Scan for the cell matching the given text and deliver its [x, y] coordinate at center. 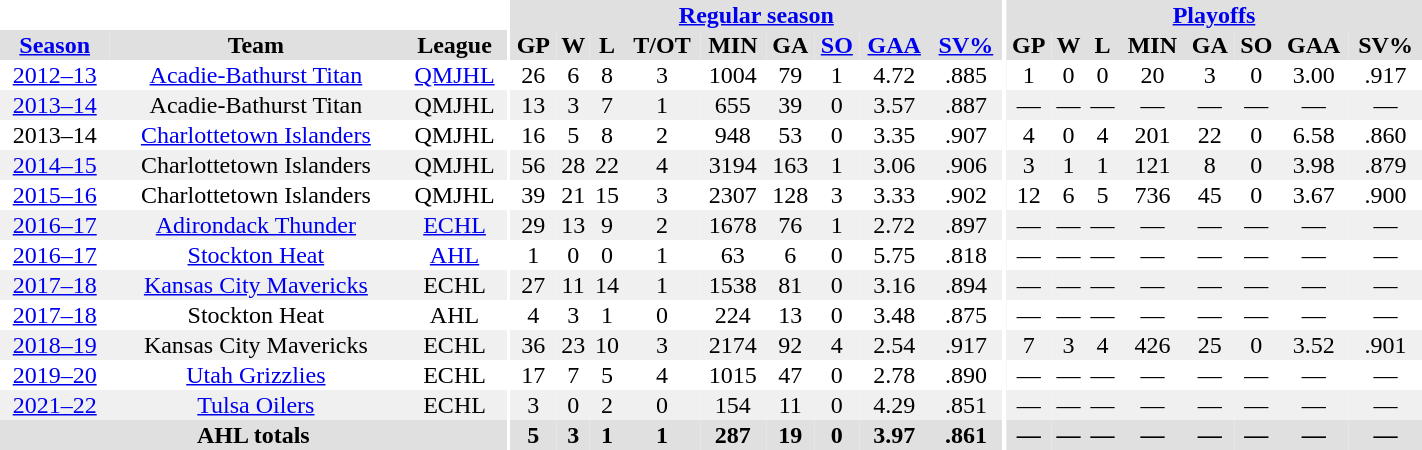
2174 [733, 345]
655 [733, 105]
14 [607, 285]
154 [733, 405]
Tulsa Oilers [256, 405]
3.98 [1314, 165]
Adirondack Thunder [256, 225]
28 [573, 165]
15 [607, 195]
36 [533, 345]
26 [533, 75]
2014–15 [54, 165]
16 [533, 135]
47 [790, 375]
201 [1152, 135]
.906 [966, 165]
4.29 [894, 405]
T/OT [662, 45]
23 [573, 345]
3.33 [894, 195]
3.67 [1314, 195]
3.00 [1314, 75]
19 [790, 435]
.900 [1386, 195]
3.57 [894, 105]
426 [1152, 345]
56 [533, 165]
Utah Grizzlies [256, 375]
Regular season [756, 15]
224 [733, 315]
63 [733, 255]
3.16 [894, 285]
45 [1210, 195]
2018–19 [54, 345]
1015 [733, 375]
17 [533, 375]
12 [1029, 195]
.887 [966, 105]
3.48 [894, 315]
1678 [733, 225]
3.35 [894, 135]
2.78 [894, 375]
25 [1210, 345]
Playoffs [1214, 15]
3.06 [894, 165]
21 [573, 195]
163 [790, 165]
AHL totals [254, 435]
736 [1152, 195]
3.52 [1314, 345]
2.72 [894, 225]
29 [533, 225]
9 [607, 225]
.907 [966, 135]
.901 [1386, 345]
5.75 [894, 255]
.860 [1386, 135]
2012–13 [54, 75]
287 [733, 435]
121 [1152, 165]
79 [790, 75]
10 [607, 345]
20 [1152, 75]
.890 [966, 375]
2307 [733, 195]
76 [790, 225]
2021–22 [54, 405]
League [454, 45]
1004 [733, 75]
.818 [966, 255]
.851 [966, 405]
.879 [1386, 165]
1538 [733, 285]
.897 [966, 225]
Season [54, 45]
.902 [966, 195]
.861 [966, 435]
92 [790, 345]
.875 [966, 315]
948 [733, 135]
2015–16 [54, 195]
4.72 [894, 75]
53 [790, 135]
2.54 [894, 345]
2019–20 [54, 375]
.885 [966, 75]
Team [256, 45]
27 [533, 285]
3194 [733, 165]
6.58 [1314, 135]
.894 [966, 285]
128 [790, 195]
81 [790, 285]
3.97 [894, 435]
